Locate the cell with the specified text and output its [X, Y] center coordinate. 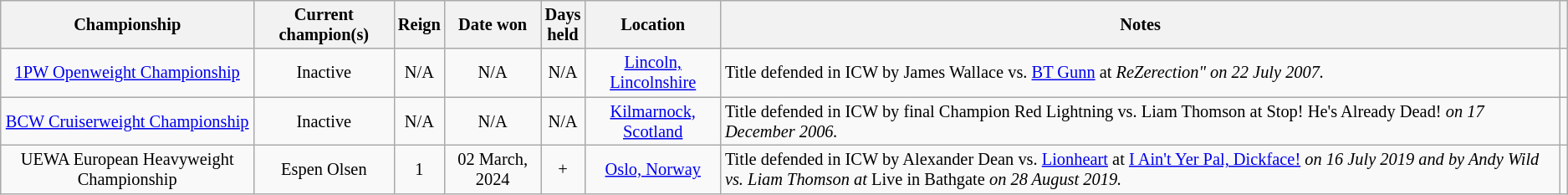
Date won [493, 24]
Kilmarnock, Scotland [652, 121]
Oslo, Norway [652, 169]
BCW Cruiserweight Championship [127, 121]
+ [564, 169]
UEWA European Heavyweight Championship [127, 169]
Espen Olsen [324, 169]
Daysheld [564, 24]
Title defended in ICW by final Champion Red Lightning vs. Liam Thomson at Stop! He's Already Dead! on 17 December 2006. [1141, 121]
02 March, 2024 [493, 169]
Title defended in ICW by James Wallace vs. BT Gunn at ReZerection" on 22 July 2007. [1141, 73]
Location [652, 24]
Championship [127, 24]
1PW Openweight Championship [127, 73]
Reign [420, 24]
Current champion(s) [324, 24]
1 [420, 169]
Notes [1141, 24]
Lincoln, Lincolnshire [652, 73]
